Extract the [x, y] coordinate from the center of the cell holding the provided text.  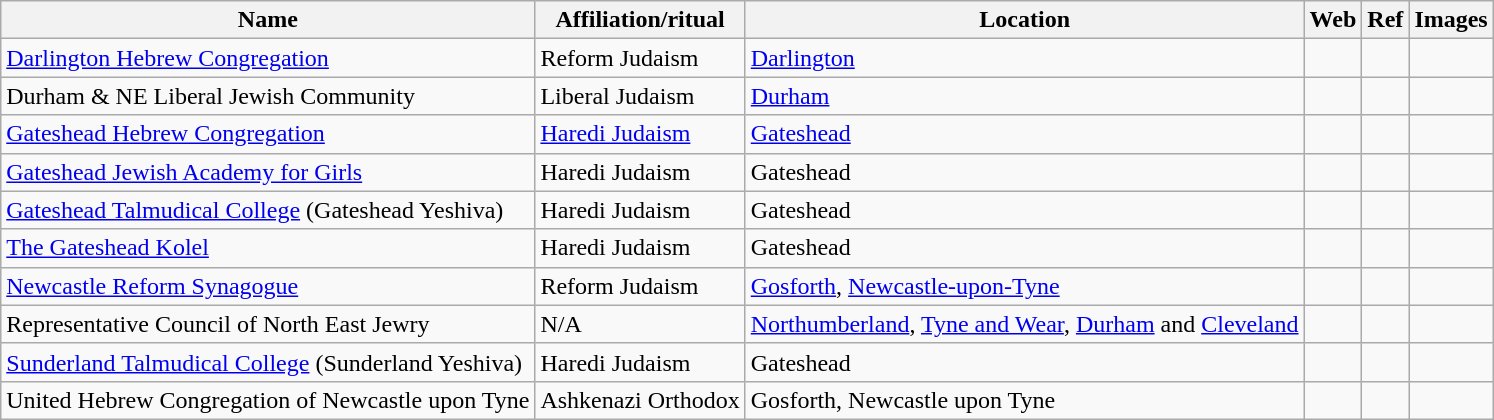
Gateshead Hebrew Congregation [268, 134]
Web [1333, 20]
Gosforth, Newcastle upon Tyne [1024, 400]
Name [268, 20]
N/A [640, 324]
Gosforth, Newcastle-upon-Tyne [1024, 286]
Darlington [1024, 58]
Gateshead Talmudical College (Gateshead Yeshiva) [268, 210]
Gateshead Jewish Academy for Girls [268, 172]
Location [1024, 20]
Representative Council of North East Jewry [268, 324]
Sunderland Talmudical College (Sunderland Yeshiva) [268, 362]
Ashkenazi Orthodox [640, 400]
Liberal Judaism [640, 96]
Ref [1386, 20]
Durham & NE Liberal Jewish Community [268, 96]
The Gateshead Kolel [268, 248]
Images [1451, 20]
United Hebrew Congregation of Newcastle upon Tyne [268, 400]
Affiliation/ritual [640, 20]
Newcastle Reform Synagogue [268, 286]
Darlington Hebrew Congregation [268, 58]
Northumberland, Tyne and Wear, Durham and Cleveland [1024, 324]
Durham [1024, 96]
